Output the (X, Y) coordinate of the center of the cell containing the given text.  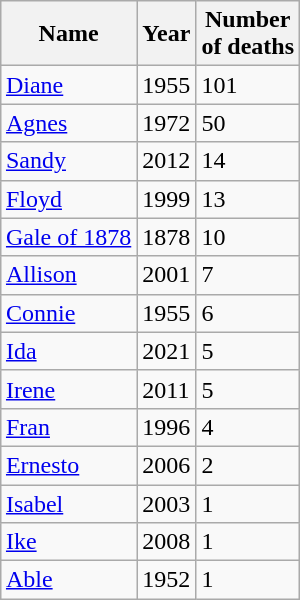
1878 (166, 237)
2008 (166, 542)
7 (248, 275)
Year (166, 34)
Fran (68, 427)
Sandy (68, 161)
Allison (68, 275)
Ike (68, 542)
13 (248, 199)
2003 (166, 503)
2001 (166, 275)
2006 (166, 465)
Agnes (68, 123)
Isabel (68, 503)
1952 (166, 580)
6 (248, 313)
Diane (68, 85)
Ernesto (68, 465)
1999 (166, 199)
Floyd (68, 199)
14 (248, 161)
Able (68, 580)
Name (68, 34)
101 (248, 85)
Irene (68, 389)
4 (248, 427)
2 (248, 465)
50 (248, 123)
Gale of 1878 (68, 237)
1972 (166, 123)
Connie (68, 313)
2011 (166, 389)
10 (248, 237)
Ida (68, 351)
1996 (166, 427)
Numberof deaths (248, 34)
2012 (166, 161)
2021 (166, 351)
